Detect which cell encompasses the target text, then output its (x, y) center coordinate. 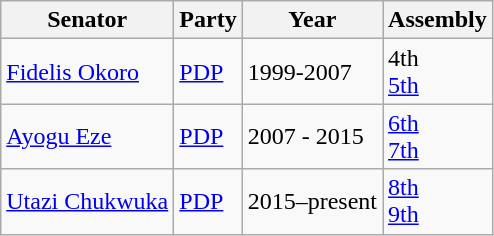
1999-2007 (312, 72)
Senator (88, 20)
Year (312, 20)
Utazi Chukwuka (88, 202)
Party (208, 20)
6th7th (438, 136)
8th9th (438, 202)
Assembly (438, 20)
4th5th (438, 72)
Ayogu Eze (88, 136)
Fidelis Okoro (88, 72)
2007 - 2015 (312, 136)
2015–present (312, 202)
